Search for the cell housing the specified text and yield its [X, Y] center coordinate. 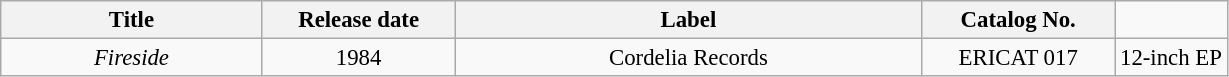
Label [688, 20]
Release date [358, 20]
Fireside [132, 58]
Title [132, 20]
12-inch EP [1171, 58]
Cordelia Records [688, 58]
1984 [358, 58]
ERICAT 017 [1018, 58]
Catalog No. [1018, 20]
